Output the (X, Y) coordinate of the center of the cell containing the given text.  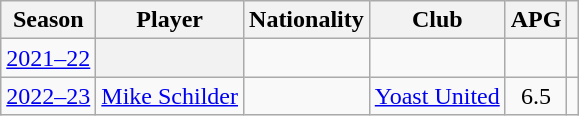
Nationality (307, 20)
Mike Schilder (170, 96)
6.5 (536, 96)
2022–23 (48, 96)
2021–22 (48, 58)
APG (536, 20)
Player (170, 20)
Club (437, 20)
Season (48, 20)
Yoast United (437, 96)
